Determine the [x, y] coordinate at the center of the cell enclosing the given text.  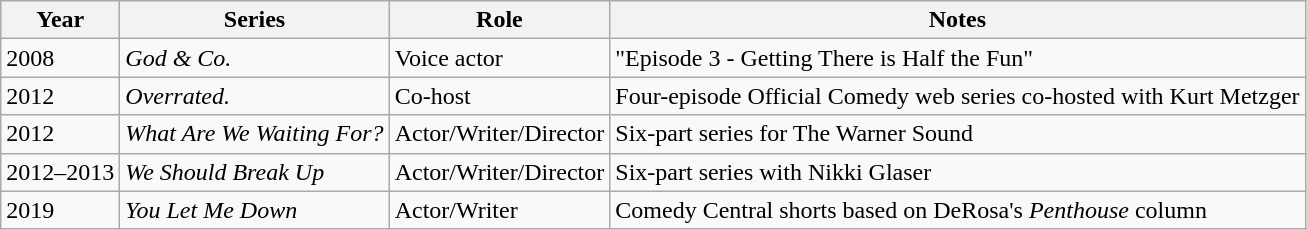
2019 [60, 210]
Year [60, 20]
Four-episode Official Comedy web series co-hosted with Kurt Metzger [958, 96]
Voice actor [500, 58]
What Are We Waiting For? [254, 134]
Actor/Writer [500, 210]
Series [254, 20]
Overrated. [254, 96]
"Episode 3 - Getting There is Half the Fun" [958, 58]
Role [500, 20]
Six-part series for The Warner Sound [958, 134]
Six-part series with Nikki Glaser [958, 172]
Notes [958, 20]
God & Co. [254, 58]
2008 [60, 58]
We Should Break Up [254, 172]
Comedy Central shorts based on DeRosa's Penthouse column [958, 210]
Co-host [500, 96]
You Let Me Down [254, 210]
2012–2013 [60, 172]
